Locate the cell with the specified text and output its (x, y) center coordinate. 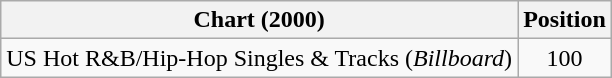
Position (565, 20)
100 (565, 58)
US Hot R&B/Hip-Hop Singles & Tracks (Billboard) (260, 58)
Chart (2000) (260, 20)
